Find where the given text appears and provide that cell's center as (x, y) coordinate. 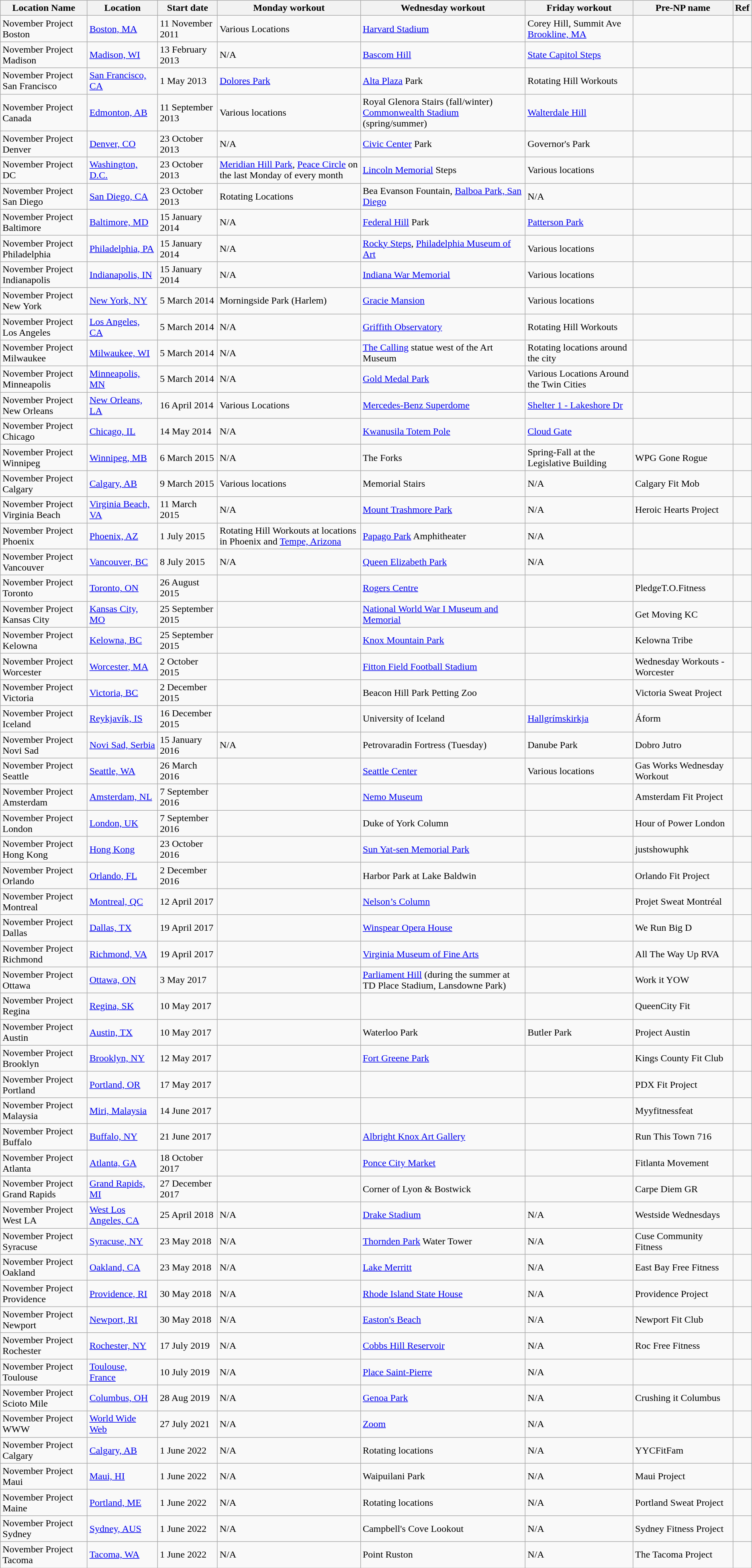
23 October 2016 (187, 850)
Hour of Power London (683, 823)
2 December 2016 (187, 875)
November Project Grand Rapids (44, 1189)
November Project Seattle (44, 771)
Dolores Park (289, 81)
Syracuse, NY (122, 1242)
Wednesday workout (443, 8)
Carpe Diem GR (683, 1189)
November Project Milwaukee (44, 353)
17 July 2019 (187, 1346)
Pre-NP name (683, 8)
Ref (742, 8)
Áform (683, 719)
11 November 2011 (187, 29)
16 April 2014 (187, 406)
November Project Oakland (44, 1267)
Patterson Park (579, 222)
Kelowna Tribe (683, 640)
November Project Montreal (44, 902)
Griffith Observatory (443, 327)
Roc Free Fitness (683, 1346)
November Project WWW (44, 1424)
Columbus, OH (122, 1398)
Wednesday Workouts - Worcester (683, 667)
Walterdale Hill (579, 112)
Los Angeles, CA (122, 327)
Corey Hill, Summit Ave Brookline, MA (579, 29)
Dallas, TX (122, 928)
Zoom (443, 1424)
November Project Austin (44, 1032)
Dobro Jutro (683, 744)
San Diego, CA (122, 196)
We Run Big D (683, 928)
Thornden Park Water Tower (443, 1242)
Amsterdam Fit Project (683, 797)
Lake Merritt (443, 1267)
November Project San Francisco (44, 81)
PledgeT.O.Fitness (683, 588)
Victoria, BC (122, 692)
Sydney, AUS (122, 1528)
November Project Kelowna (44, 640)
Fitton Field Football Stadium (443, 667)
London, UK (122, 823)
Monday workout (289, 8)
9 March 2015 (187, 483)
November Project Rochester (44, 1346)
Danube Park (579, 744)
Myyfitnessfeat (683, 1111)
Point Ruston (443, 1555)
November Project Providence (44, 1294)
Corner of Lyon & Bostwick (443, 1189)
November Project Scioto Mile (44, 1398)
November Project Toulouse (44, 1372)
11 March 2015 (187, 510)
Waterloo Park (443, 1032)
Rogers Centre (443, 588)
Sun Yat-sen Memorial Park (443, 850)
Virginia Museum of Fine Arts (443, 954)
November Project Novi Sad (44, 744)
28 Aug 2019 (187, 1398)
November Project Brooklyn (44, 1058)
Run This Town 716 (683, 1136)
Morningside Park (Harlem) (289, 300)
November Project Chicago (44, 431)
November Project New Orleans (44, 406)
Rotating locations around the city (579, 353)
Lincoln Memorial Steps (443, 170)
Grand Rapids, MI (122, 1189)
Harbor Park at Lake Baldwin (443, 875)
Projet Sweat Montréal (683, 902)
November Project Winnipeg (44, 458)
San Francisco, CA (122, 81)
Butler Park (579, 1032)
West Los Angeles, CA (122, 1215)
November Project Boston (44, 29)
November Project DC (44, 170)
Seattle, WA (122, 771)
Hallgrímskirkja (579, 719)
1 May 2013 (187, 81)
15 January 2016 (187, 744)
26 March 2016 (187, 771)
Regina, SK (122, 1006)
Drake Stadium (443, 1215)
Easton's Beach (443, 1319)
Philadelphia, PA (122, 248)
Gracie Mansion (443, 300)
Tacoma, WA (122, 1555)
11 September 2013 (187, 112)
The Tacoma Project (683, 1555)
Rhode Island State House (443, 1294)
Mercedes-Benz Superdome (443, 406)
Alta Plaza Park (443, 81)
27 December 2017 (187, 1189)
East Bay Free Fitness (683, 1267)
November Project Malaysia (44, 1111)
2 December 2015 (187, 692)
12 April 2017 (187, 902)
Ponce City Market (443, 1163)
Vancouver, BC (122, 562)
November Project Richmond (44, 954)
Gold Medal Park (443, 379)
Cobbs Hill Reservoir (443, 1346)
Atlanta, GA (122, 1163)
November Project Madison (44, 55)
University of Iceland (443, 719)
Friday workout (579, 8)
Novi Sad, Serbia (122, 744)
November Project Buffalo (44, 1136)
November Project Maui (44, 1476)
Toronto, ON (122, 588)
November Project Sydney (44, 1528)
November Project Worcester (44, 667)
Indianapolis, IN (122, 275)
Nelson’s Column (443, 902)
Ottawa, ON (122, 980)
Nemo Museum (443, 797)
National World War I Museum and Memorial (443, 614)
November Project Atlanta (44, 1163)
November Project Maine (44, 1503)
Meridian Hill Park, Peace Circle on the last Monday of every month (289, 170)
WPG Gone Rogue (683, 458)
Brooklyn, NY (122, 1058)
27 July 2021 (187, 1424)
Virginia Beach, VA (122, 510)
Newport Fit Club (683, 1319)
Oakland, CA (122, 1267)
Mount Trashmore Park (443, 510)
Winnipeg, MB (122, 458)
Amsterdam, NL (122, 797)
16 December 2015 (187, 719)
25 April 2018 (187, 1215)
Waipuilani Park (443, 1476)
Denver, CO (122, 144)
Civic Center Park (443, 144)
November Project Virginia Beach (44, 510)
Orlando, FL (122, 875)
Parliament Hill (during the summer at TD Place Stadium, Lansdowne Park) (443, 980)
Phoenix, AZ (122, 536)
Fitlanta Movement (683, 1163)
Madison, WI (122, 55)
November Project Iceland (44, 719)
Project Austin (683, 1032)
Portland, ME (122, 1503)
Heroic Hearts Project (683, 510)
Winspear Opera House (443, 928)
Montreal, QC (122, 902)
November Project Syracuse (44, 1242)
Austin, TX (122, 1032)
World Wide Web (122, 1424)
November Project Baltimore (44, 222)
November Project Portland (44, 1084)
Washington, D.C. (122, 170)
Edmonton, AB (122, 112)
Gas Works Wednesday Workout (683, 771)
November Project London (44, 823)
Governor's Park (579, 144)
November Project Dallas (44, 928)
Kings County Fit Club (683, 1058)
Beacon Hill Park Petting Zoo (443, 692)
November Project Toronto (44, 588)
Buffalo, NY (122, 1136)
10 July 2019 (187, 1372)
November Project Philadelphia (44, 248)
21 June 2017 (187, 1136)
Portland Sweat Project (683, 1503)
justshowuphk (683, 850)
Cloud Gate (579, 431)
November Project Vancouver (44, 562)
Location Name (44, 8)
Albright Knox Art Gallery (443, 1136)
State Capitol Steps (579, 55)
Calgary Fit Mob (683, 483)
Minneapolis, MN (122, 379)
6 March 2015 (187, 458)
Hong Kong (122, 850)
Harvard Stadium (443, 29)
Baltimore, MD (122, 222)
Sydney Fitness Project (683, 1528)
Federal Hill Park (443, 222)
Work it YOW (683, 980)
November Project Indianapolis (44, 275)
Boston, MA (122, 29)
Victoria Sweat Project (683, 692)
Papago Park Amphitheater (443, 536)
November Project Minneapolis (44, 379)
2 October 2015 (187, 667)
November Project Los Angeles (44, 327)
Westside Wednesdays (683, 1215)
November Project Tacoma (44, 1555)
Campbell's Cove Lookout (443, 1528)
Royal Glenora Stairs (fall/winter) Commonwealth Stadium (spring/summer) (443, 112)
Rotating Locations (289, 196)
Rochester, NY (122, 1346)
Providence, RI (122, 1294)
The Calling statue west of the Art Museum (443, 353)
Bascom Hill (443, 55)
Kwanusila Totem Pole (443, 431)
Kansas City, MO (122, 614)
18 October 2017 (187, 1163)
The Forks (443, 458)
Maui, HI (122, 1476)
Kelowna, BC (122, 640)
Memorial Stairs (443, 483)
Petrovaradin Fortress (Tuesday) (443, 744)
November Project Newport (44, 1319)
1 July 2015 (187, 536)
Cuse Community Fitness (683, 1242)
November Project Regina (44, 1006)
QueenCity Fit (683, 1006)
Spring-Fall at the Legislative Building (579, 458)
Various Locations Around the Twin Cities (579, 379)
November Project Phoenix (44, 536)
Get Moving KC (683, 614)
November Project Kansas City (44, 614)
Bea Evanson Fountain, Balboa Park, San Diego (443, 196)
14 May 2014 (187, 431)
Milwaukee, WI (122, 353)
Genoa Park (443, 1398)
Maui Project (683, 1476)
Seattle Center (443, 771)
Location (122, 8)
Shelter 1 - Lakeshore Dr (579, 406)
Queen Elizabeth Park (443, 562)
Rocky Steps, Philadelphia Museum of Art (443, 248)
Indiana War Memorial (443, 275)
November Project Hong Kong (44, 850)
Newport, RI (122, 1319)
26 August 2015 (187, 588)
PDX Fit Project (683, 1084)
Knox Mountain Park (443, 640)
November Project West LA (44, 1215)
Miri, Malaysia (122, 1111)
November Project Orlando (44, 875)
All The Way Up RVA (683, 954)
Duke of York Column (443, 823)
Chicago, IL (122, 431)
8 July 2015 (187, 562)
November Project New York (44, 300)
17 May 2017 (187, 1084)
13 February 2013 (187, 55)
Reykjavík, IS (122, 719)
3 May 2017 (187, 980)
Crushing it Columbus (683, 1398)
14 June 2017 (187, 1111)
Rotating Hill Workouts at locations in Phoenix and Tempe, Arizona (289, 536)
Providence Project (683, 1294)
November Project Victoria (44, 692)
Place Saint-Pierre (443, 1372)
Fort Greene Park (443, 1058)
New York, NY (122, 300)
Orlando Fit Project (683, 875)
New Orleans, LA (122, 406)
Richmond, VA (122, 954)
November Project Amsterdam (44, 797)
YYCFitFam (683, 1450)
Toulouse, France (122, 1372)
November Project San Diego (44, 196)
Portland, OR (122, 1084)
November Project Denver (44, 144)
Start date (187, 8)
November Project Ottawa (44, 980)
12 May 2017 (187, 1058)
November Project Canada (44, 112)
Worcester, MA (122, 667)
